Return the [x, y] coordinate for the center point of the cell that contains the specified text.  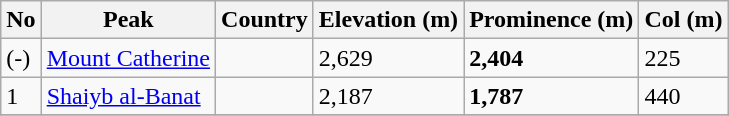
No [21, 20]
440 [684, 96]
Elevation (m) [388, 20]
2,187 [388, 96]
225 [684, 58]
1 [21, 96]
(-) [21, 58]
Country [265, 20]
Col (m) [684, 20]
Prominence (m) [552, 20]
1,787 [552, 96]
2,404 [552, 58]
2,629 [388, 58]
Peak [128, 20]
Shaiyb al-Banat [128, 96]
Mount Catherine [128, 58]
